Extract the (X, Y) coordinate from the center of the cell holding the provided text.  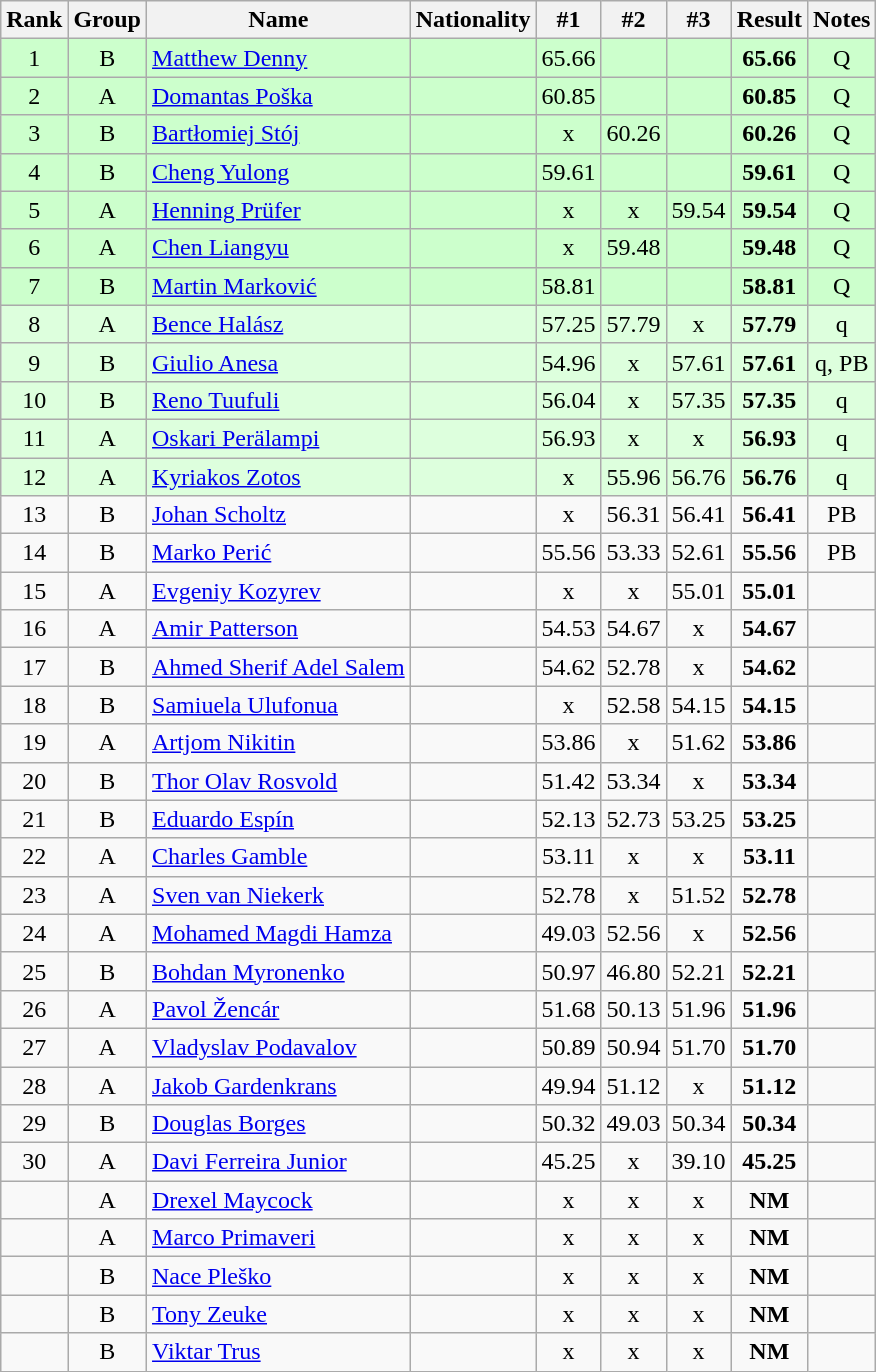
Result (769, 20)
Thor Olav Rosvold (279, 781)
Name (279, 20)
52.58 (634, 705)
Nationality (473, 20)
9 (34, 362)
1 (34, 58)
22 (34, 857)
29 (34, 1124)
Eduardo Espín (279, 819)
14 (34, 553)
20 (34, 781)
23 (34, 895)
52.13 (568, 819)
Douglas Borges (279, 1124)
Johan Scholtz (279, 515)
6 (34, 248)
26 (34, 1009)
3 (34, 134)
55.96 (634, 477)
Rank (34, 20)
15 (34, 591)
50.89 (568, 1047)
10 (34, 400)
25 (34, 971)
56.04 (568, 400)
Vladyslav Podavalov (279, 1047)
4 (34, 172)
50.13 (634, 1009)
Davi Ferreira Junior (279, 1162)
q, PB (842, 362)
Evgeniy Kozyrev (279, 591)
Chen Liangyu (279, 248)
Group (108, 20)
13 (34, 515)
28 (34, 1085)
Charles Gamble (279, 857)
Oskari Perälampi (279, 438)
Artjom Nikitin (279, 743)
#2 (634, 20)
Matthew Denny (279, 58)
7 (34, 286)
18 (34, 705)
Pavol Žencár (279, 1009)
Drexel Maycock (279, 1200)
50.32 (568, 1124)
#1 (568, 20)
Martin Marković (279, 286)
52.73 (634, 819)
Cheng Yulong (279, 172)
Marko Perić (279, 553)
Domantas Poška (279, 96)
54.96 (568, 362)
Reno Tuufuli (279, 400)
Viktar Trus (279, 1352)
#3 (698, 20)
Amir Patterson (279, 629)
Samiuela Ulufonua (279, 705)
51.68 (568, 1009)
Bence Halász (279, 324)
Marco Primaveri (279, 1238)
11 (34, 438)
21 (34, 819)
Bartłomiej Stój (279, 134)
2 (34, 96)
53.33 (634, 553)
51.62 (698, 743)
Kyriakos Zotos (279, 477)
50.94 (634, 1047)
17 (34, 667)
Giulio Anesa (279, 362)
Jakob Gardenkrans (279, 1085)
24 (34, 933)
46.80 (634, 971)
52.61 (698, 553)
49.94 (568, 1085)
27 (34, 1047)
30 (34, 1162)
19 (34, 743)
Sven van Niekerk (279, 895)
Henning Prüfer (279, 210)
54.53 (568, 629)
57.25 (568, 324)
Ahmed Sherif Adel Salem (279, 667)
16 (34, 629)
Tony Zeuke (279, 1314)
12 (34, 477)
Notes (842, 20)
Nace Pleško (279, 1276)
5 (34, 210)
8 (34, 324)
56.31 (634, 515)
51.52 (698, 895)
51.42 (568, 781)
Mohamed Magdi Hamza (279, 933)
50.97 (568, 971)
39.10 (698, 1162)
Bohdan Myronenko (279, 971)
